Find where the given text appears and provide that cell's center as (x, y) coordinate. 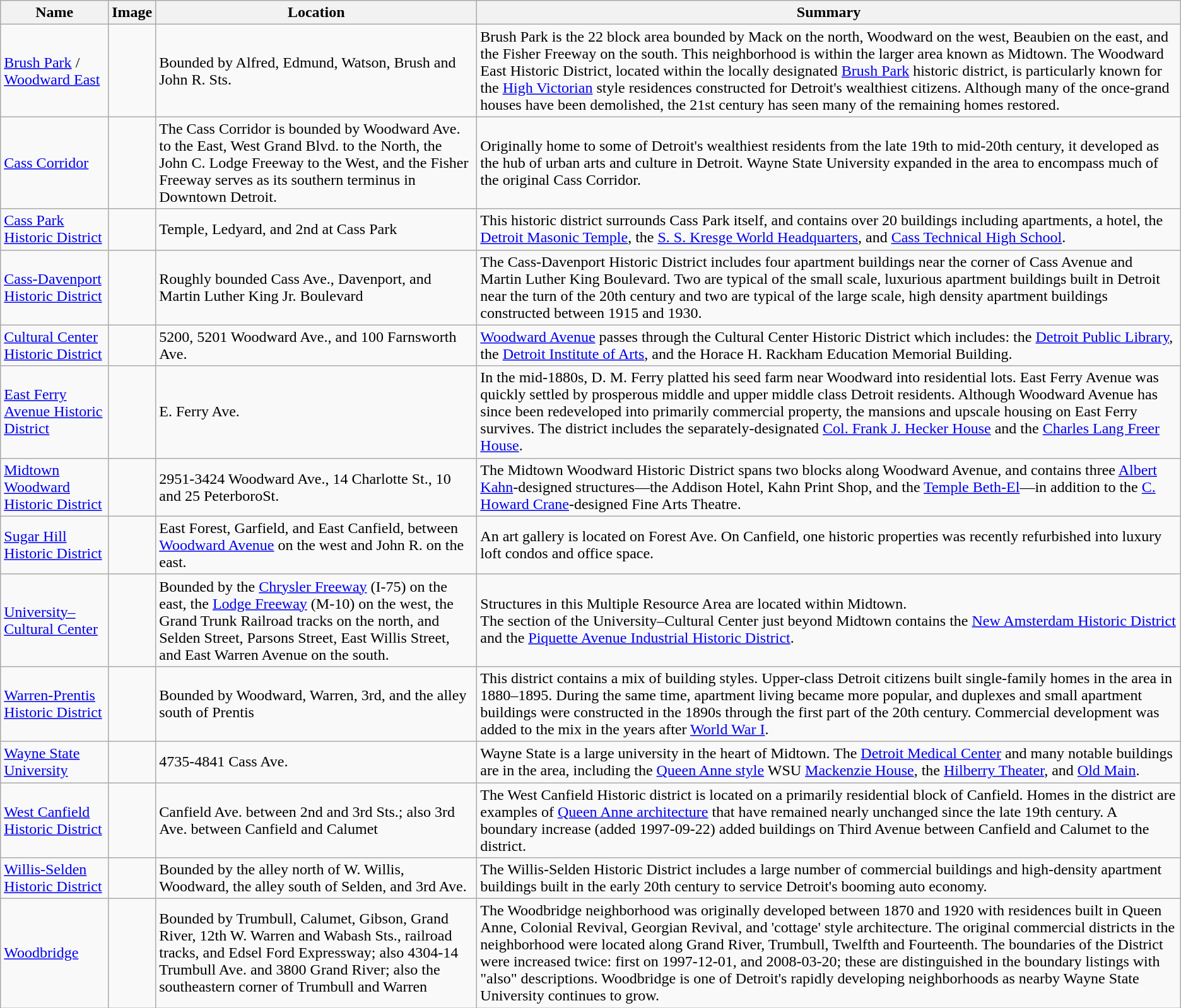
East Forest, Garfield, and East Canfield, between Woodward Avenue on the west and John R. on the east. (317, 545)
Cultural Center Historic District (54, 346)
Image (132, 13)
E. Ferry Ave. (317, 412)
Cass-Davenport Historic District (54, 288)
2951-3424 Woodward Ave., 14 Charlotte St., 10 and 25 PeterboroSt. (317, 487)
Location (317, 13)
Warren-Prentis Historic District (54, 704)
Bounded by Woodward, Warren, 3rd, and the alley south of Prentis (317, 704)
Cass Corridor (54, 163)
Bounded by Alfred, Edmund, Watson, Brush and John R. Sts. (317, 71)
Cass Park Historic District (54, 230)
Summary (829, 13)
Brush Park / Woodward East (54, 71)
Willis-Selden Historic District (54, 878)
4735-4841 Cass Ave. (317, 762)
Roughly bounded Cass Ave., Davenport, and Martin Luther King Jr. Boulevard (317, 288)
University–Cultural Center (54, 620)
An art gallery is located on Forest Ave. On Canfield, one historic properties was recently refurbished into luxury loft condos and office space. (829, 545)
Bounded by the alley north of W. Willis, Woodward, the alley south of Selden, and 3rd Ave. (317, 878)
Canfield Ave. between 2nd and 3rd Sts.; also 3rd Ave. between Canfield and Calumet (317, 820)
Woodbridge (54, 954)
5200, 5201 Woodward Ave., and 100 Farnsworth Ave. (317, 346)
West Canfield Historic District (54, 820)
Sugar Hill Historic District (54, 545)
Name (54, 13)
Temple, Ledyard, and 2nd at Cass Park (317, 230)
East Ferry Avenue Historic District (54, 412)
Wayne State University (54, 762)
Midtown Woodward Historic District (54, 487)
